Identify which cell holds the provided text, then report its [X, Y] central coordinate. 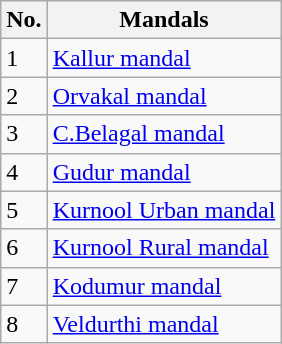
Kurnool Rural mandal [164, 248]
Kallur mandal [164, 58]
3 [24, 134]
Gudur mandal [164, 172]
7 [24, 286]
4 [24, 172]
6 [24, 248]
Veldurthi mandal [164, 324]
1 [24, 58]
No. [24, 20]
Orvakal mandal [164, 96]
Mandals [164, 20]
C.Belagal mandal [164, 134]
5 [24, 210]
Kurnool Urban mandal [164, 210]
Kodumur mandal [164, 286]
2 [24, 96]
8 [24, 324]
